Provide the [x, y] coordinate of the cell's center where the given text is located.  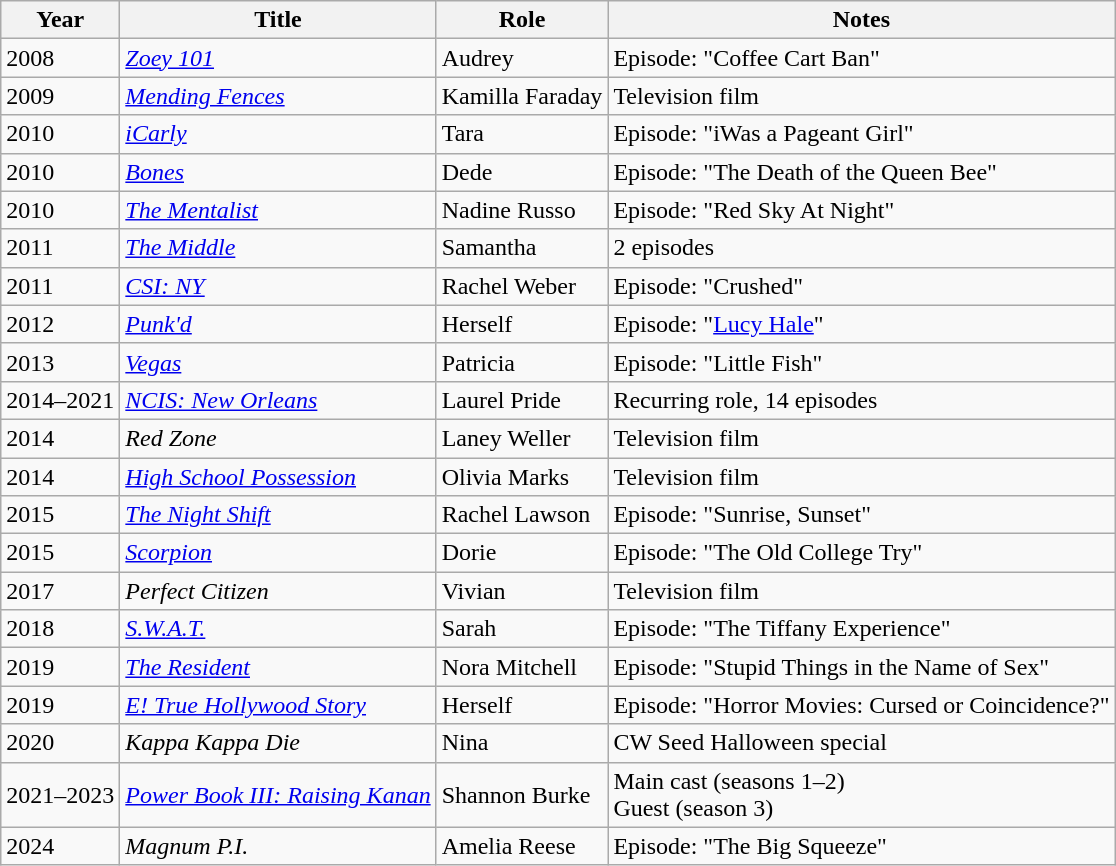
NCIS: New Orleans [278, 400]
Bones [278, 172]
2013 [60, 362]
Nina [522, 743]
2024 [60, 846]
Vegas [278, 362]
Episode: "Red Sky At Night" [862, 210]
Punk'd [278, 324]
Amelia Reese [522, 846]
Episode: "Sunrise, Sunset" [862, 515]
2018 [60, 629]
The Night Shift [278, 515]
2008 [60, 58]
Kamilla Faraday [522, 96]
Scorpion [278, 553]
Patricia [522, 362]
The Resident [278, 667]
Nadine Russo [522, 210]
Episode: "Coffee Cart Ban" [862, 58]
Magnum P.I. [278, 846]
2014–2021 [60, 400]
Laney Weller [522, 438]
Kappa Kappa Die [278, 743]
CSI: NY [278, 286]
Episode: "The Big Squeeze" [862, 846]
2009 [60, 96]
2021–2023 [60, 794]
Perfect Citizen [278, 591]
2012 [60, 324]
Episode: "The Old College Try" [862, 553]
iCarly [278, 134]
Mending Fences [278, 96]
E! True Hollywood Story [278, 705]
Shannon Burke [522, 794]
Episode: "Horror Movies: Cursed or Coincidence?" [862, 705]
Dorie [522, 553]
Title [278, 20]
Sarah [522, 629]
Recurring role, 14 episodes [862, 400]
Audrey [522, 58]
Nora Mitchell [522, 667]
High School Possession [278, 477]
2017 [60, 591]
Episode: "iWas a Pageant Girl" [862, 134]
Role [522, 20]
Episode: "Stupid Things in the Name of Sex" [862, 667]
Episode: "The Death of the Queen Bee" [862, 172]
Notes [862, 20]
CW Seed Halloween special [862, 743]
Vivian [522, 591]
Olivia Marks [522, 477]
Power Book III: Raising Kanan [278, 794]
2 episodes [862, 248]
Episode: "Crushed" [862, 286]
Episode: "Lucy Hale" [862, 324]
Laurel Pride [522, 400]
Samantha [522, 248]
S.W.A.T. [278, 629]
Year [60, 20]
Zoey 101 [278, 58]
Episode: "The Tiffany Experience" [862, 629]
Dede [522, 172]
Rachel Weber [522, 286]
Main cast (seasons 1–2) Guest (season 3) [862, 794]
Rachel Lawson [522, 515]
Tara [522, 134]
Episode: "Little Fish" [862, 362]
The Mentalist [278, 210]
Red Zone [278, 438]
The Middle [278, 248]
2020 [60, 743]
